For the text-containing cell, return its midpoint in [x, y] coordinate format. 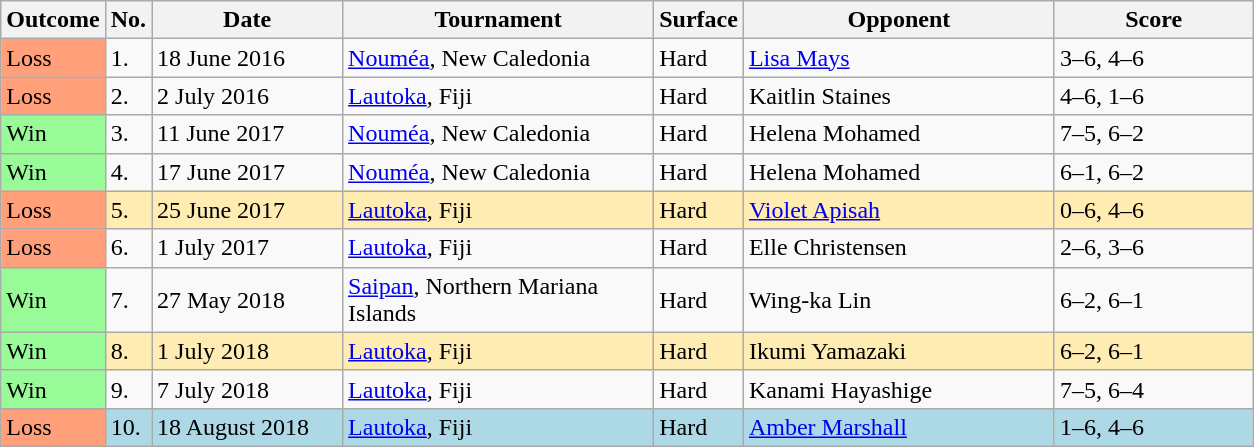
Wing-ka Lin [898, 300]
2 July 2016 [248, 96]
1 July 2017 [248, 248]
1. [128, 58]
9. [128, 389]
3. [128, 134]
Lisa Mays [898, 58]
25 June 2017 [248, 210]
4. [128, 172]
6. [128, 248]
Surface [699, 20]
27 May 2018 [248, 300]
Amber Marshall [898, 427]
3–6, 4–6 [1154, 58]
1 July 2018 [248, 351]
Elle Christensen [898, 248]
4–6, 1–6 [1154, 96]
Opponent [898, 20]
5. [128, 210]
8. [128, 351]
Kaitlin Staines [898, 96]
7–5, 6–4 [1154, 389]
Ikumi Yamazaki [898, 351]
11 June 2017 [248, 134]
18 August 2018 [248, 427]
6–1, 6–2 [1154, 172]
7–5, 6–2 [1154, 134]
Violet Apisah [898, 210]
Saipan, Northern Mariana Islands [498, 300]
Kanami Hayashige [898, 389]
7. [128, 300]
No. [128, 20]
Outcome [53, 20]
10. [128, 427]
Tournament [498, 20]
1–6, 4–6 [1154, 427]
0–6, 4–6 [1154, 210]
7 July 2018 [248, 389]
2. [128, 96]
18 June 2016 [248, 58]
Score [1154, 20]
Date [248, 20]
17 June 2017 [248, 172]
2–6, 3–6 [1154, 248]
